Determine the [X, Y] coordinate at the center of the cell enclosing the given text.  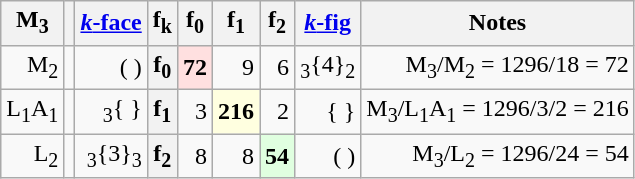
M2 [32, 67]
M3/M2 = 1296/18 = 72 [498, 67]
2 [278, 111]
72 [194, 67]
216 [236, 111]
54 [278, 156]
3 [194, 111]
3{4}2 [328, 67]
L1A1 [32, 111]
fk [162, 23]
L2 [32, 156]
{ } [328, 111]
M3 [32, 23]
3{ } [111, 111]
M3/L2 = 1296/24 = 54 [498, 156]
k-face [111, 23]
9 [236, 67]
M3/L1A1 = 1296/3/2 = 216 [498, 111]
Notes [498, 23]
3{3}3 [111, 156]
k-fig [328, 23]
6 [278, 67]
